Capture the cell that displays the provided text and extract its [X, Y] central coordinate. 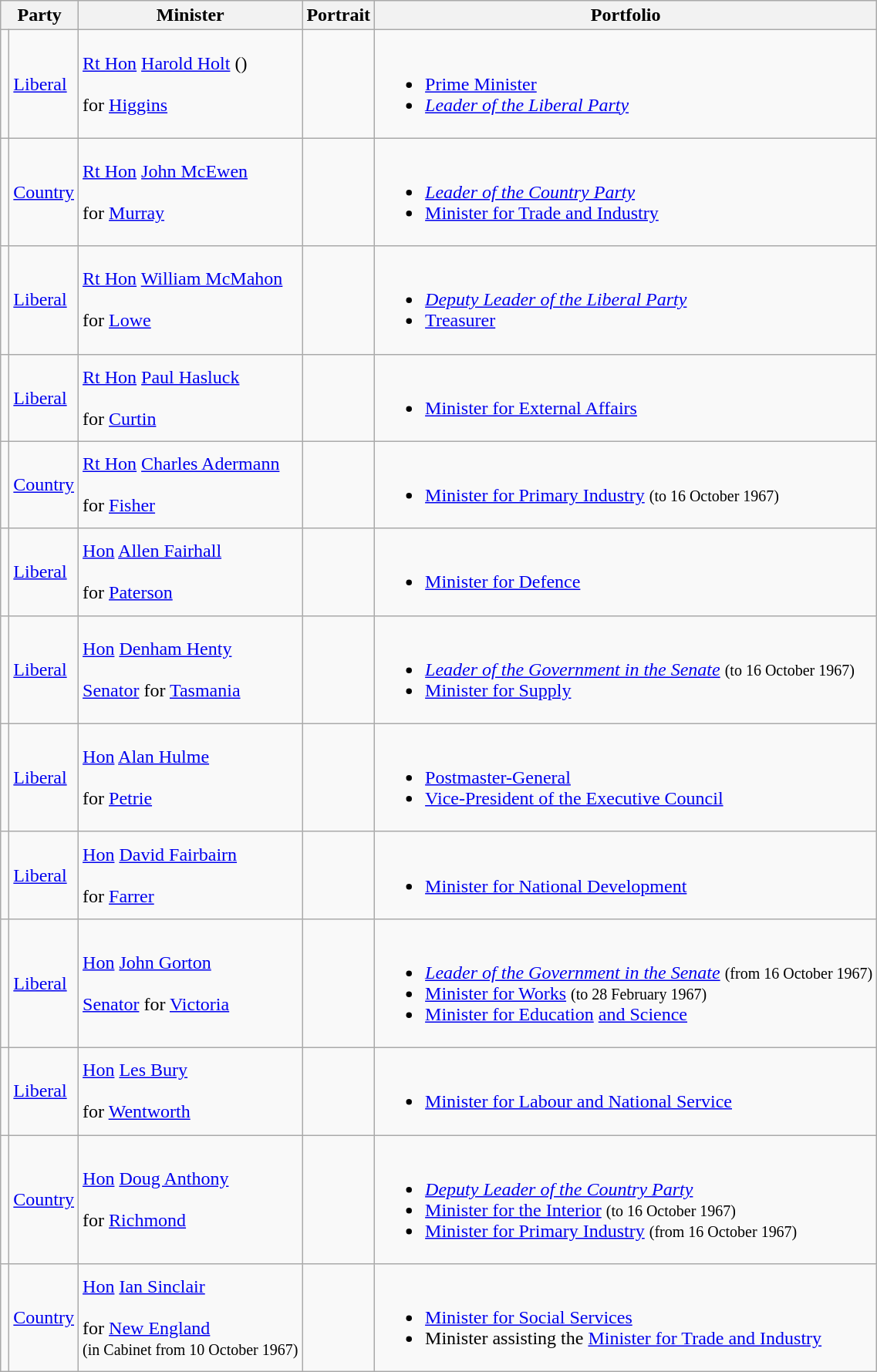
Minister for Defence [626, 572]
Deputy Leader of the Country PartyMinister for the Interior (to 16 October 1967)Minister for Primary Industry (from 16 October 1967) [626, 1200]
Rt Hon Harold Holt () for Higgins [191, 84]
Hon Allen Fairhall for Paterson [191, 572]
Party [40, 15]
Minister for National Development [626, 875]
Hon John Gorton Senator for Victoria [191, 983]
Minister for Primary Industry (to 16 October 1967) [626, 484]
Minister for Social ServicesMinister assisting the Minister for Trade and Industry [626, 1318]
Leader of the Government in the Senate (to 16 October 1967)Minister for Supply [626, 669]
Minister for Labour and National Service [626, 1091]
Hon Les Bury for Wentworth [191, 1091]
Leader of the Government in the Senate (from 16 October 1967)Minister for Works (to 28 February 1967)Minister for Education and Science [626, 983]
Hon David Fairbairn for Farrer [191, 875]
Rt Hon William McMahon for Lowe [191, 300]
Postmaster-GeneralVice-President of the Executive Council [626, 777]
Portrait [339, 15]
Rt Hon John McEwen for Murray [191, 192]
Leader of the Country PartyMinister for Trade and Industry [626, 192]
Minister [191, 15]
Deputy Leader of the Liberal PartyTreasurer [626, 300]
Portfolio [626, 15]
Hon Ian Sinclair for New England (in Cabinet from 10 October 1967) [191, 1318]
Rt Hon Charles Adermann for Fisher [191, 484]
Hon Doug Anthony for Richmond [191, 1200]
Rt Hon Paul Hasluck for Curtin [191, 398]
Prime MinisterLeader of the Liberal Party [626, 84]
Hon Denham Henty Senator for Tasmania [191, 669]
Minister for External Affairs [626, 398]
Hon Alan Hulme for Petrie [191, 777]
